Pinpoint the cell where the given text exists, returning its (x, y) midpoint coordinate. 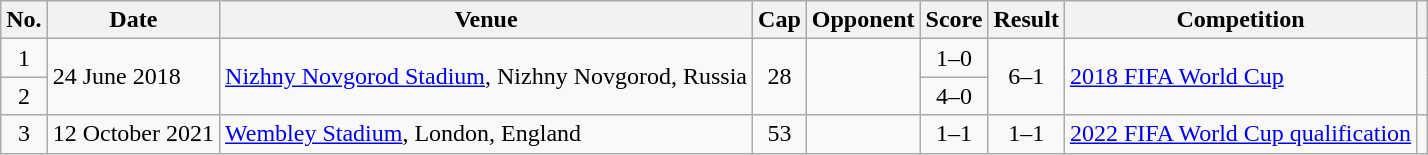
1–0 (954, 58)
No. (24, 20)
Opponent (863, 20)
Competition (1240, 20)
2022 FIFA World Cup qualification (1240, 134)
3 (24, 134)
4–0 (954, 96)
Result (1026, 20)
1 (24, 58)
24 June 2018 (133, 77)
Score (954, 20)
6–1 (1026, 77)
Cap (780, 20)
2 (24, 96)
28 (780, 77)
Nizhny Novgorod Stadium, Nizhny Novgorod, Russia (486, 77)
53 (780, 134)
Wembley Stadium, London, England (486, 134)
Venue (486, 20)
Date (133, 20)
12 October 2021 (133, 134)
2018 FIFA World Cup (1240, 77)
